Locate the cell with the specified text and output its (X, Y) center coordinate. 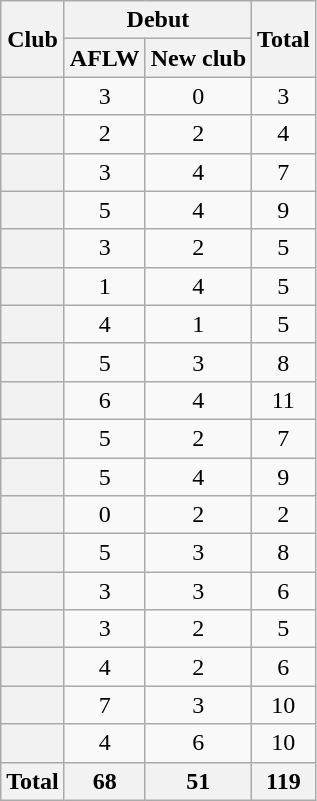
11 (284, 400)
Debut (158, 20)
New club (198, 58)
Club (33, 39)
AFLW (104, 58)
68 (104, 781)
51 (198, 781)
119 (284, 781)
